Capture the cell that displays the provided text and extract its (X, Y) central coordinate. 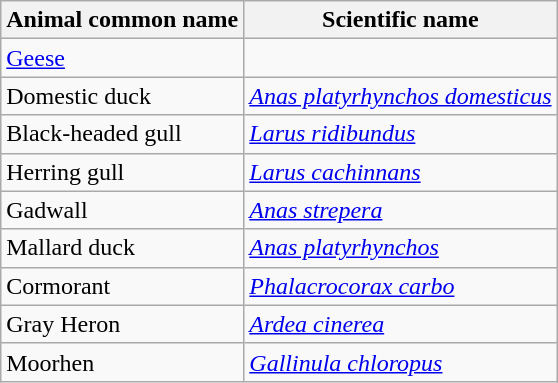
Cormorant (122, 286)
Scientific name (400, 20)
Moorhen (122, 362)
Larus ridibundus (400, 134)
Animal common name (122, 20)
Larus cachinnans (400, 172)
Phalacrocorax carbo (400, 286)
Black-headed gull (122, 134)
Gray Heron (122, 324)
Anas platyrhynchos (400, 248)
Mallard duck (122, 248)
Domestic duck (122, 96)
Gallinula chloropus (400, 362)
Anas platyrhynchos domesticus (400, 96)
Herring gull (122, 172)
Ardea cinerea (400, 324)
Geese (122, 58)
Anas strepera (400, 210)
Gadwall (122, 210)
